Locate the cell with the specified text and output its (X, Y) center coordinate. 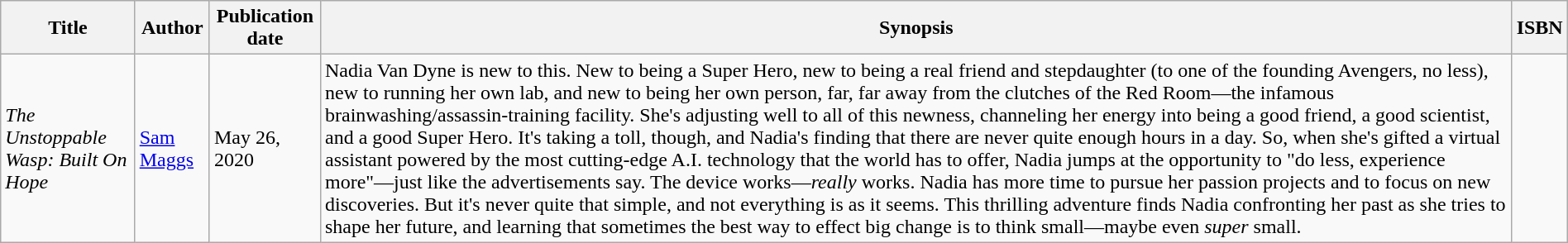
Publication date (265, 28)
Sam Maggs (172, 149)
ISBN (1540, 28)
May 26, 2020 (265, 149)
Author (172, 28)
Title (68, 28)
Synopsis (916, 28)
The Unstoppable Wasp: Built On Hope (68, 149)
